Output the [x, y] coordinate of the center of the cell containing the given text.  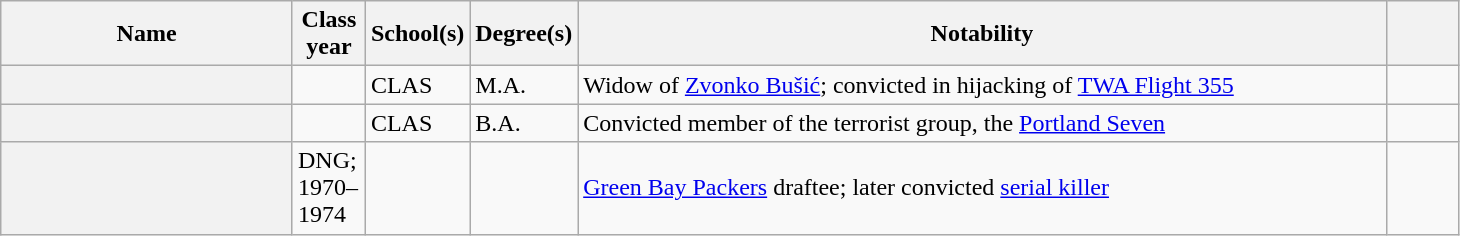
Widow of Zvonko Bušić; convicted in hijacking of TWA Flight 355 [982, 85]
M.A. [524, 85]
Convicted member of the terrorist group, the Portland Seven [982, 123]
Degree(s) [524, 34]
Class year [328, 34]
DNG; 1970–1974 [328, 188]
B.A. [524, 123]
School(s) [417, 34]
Name [147, 34]
Notability [982, 34]
Green Bay Packers draftee; later convicted serial killer [982, 188]
